Output the (X, Y) coordinate of the center of the cell containing the given text.  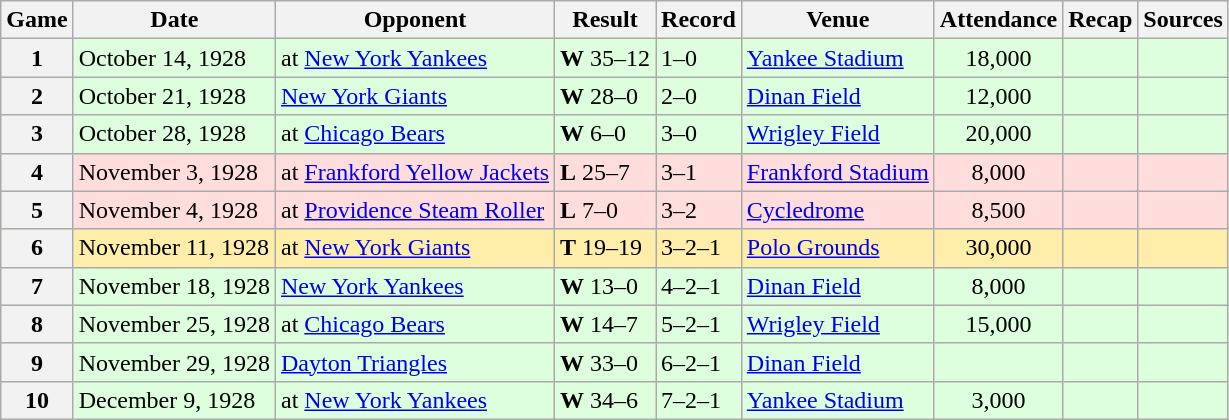
Result (606, 20)
18,000 (998, 58)
Venue (838, 20)
3–1 (699, 172)
7 (37, 286)
W 14–7 (606, 324)
3–2 (699, 210)
4 (37, 172)
November 25, 1928 (174, 324)
November 18, 1928 (174, 286)
October 28, 1928 (174, 134)
8,500 (998, 210)
1 (37, 58)
30,000 (998, 248)
3,000 (998, 400)
10 (37, 400)
2 (37, 96)
November 4, 1928 (174, 210)
3–2–1 (699, 248)
Date (174, 20)
October 14, 1928 (174, 58)
Cycledrome (838, 210)
6 (37, 248)
Frankford Stadium (838, 172)
12,000 (998, 96)
Game (37, 20)
8 (37, 324)
November 3, 1928 (174, 172)
Recap (1100, 20)
W 33–0 (606, 362)
9 (37, 362)
W 6–0 (606, 134)
L 25–7 (606, 172)
W 34–6 (606, 400)
20,000 (998, 134)
W 35–12 (606, 58)
November 29, 1928 (174, 362)
Dayton Triangles (414, 362)
W 28–0 (606, 96)
at New York Giants (414, 248)
3 (37, 134)
New York Yankees (414, 286)
2–0 (699, 96)
at Frankford Yellow Jackets (414, 172)
6–2–1 (699, 362)
15,000 (998, 324)
Opponent (414, 20)
Record (699, 20)
New York Giants (414, 96)
W 13–0 (606, 286)
November 11, 1928 (174, 248)
L 7–0 (606, 210)
3–0 (699, 134)
4–2–1 (699, 286)
7–2–1 (699, 400)
Attendance (998, 20)
T 19–19 (606, 248)
5 (37, 210)
December 9, 1928 (174, 400)
1–0 (699, 58)
October 21, 1928 (174, 96)
Sources (1184, 20)
Polo Grounds (838, 248)
5–2–1 (699, 324)
at Providence Steam Roller (414, 210)
